Search for the cell housing the specified text and yield its [X, Y] center coordinate. 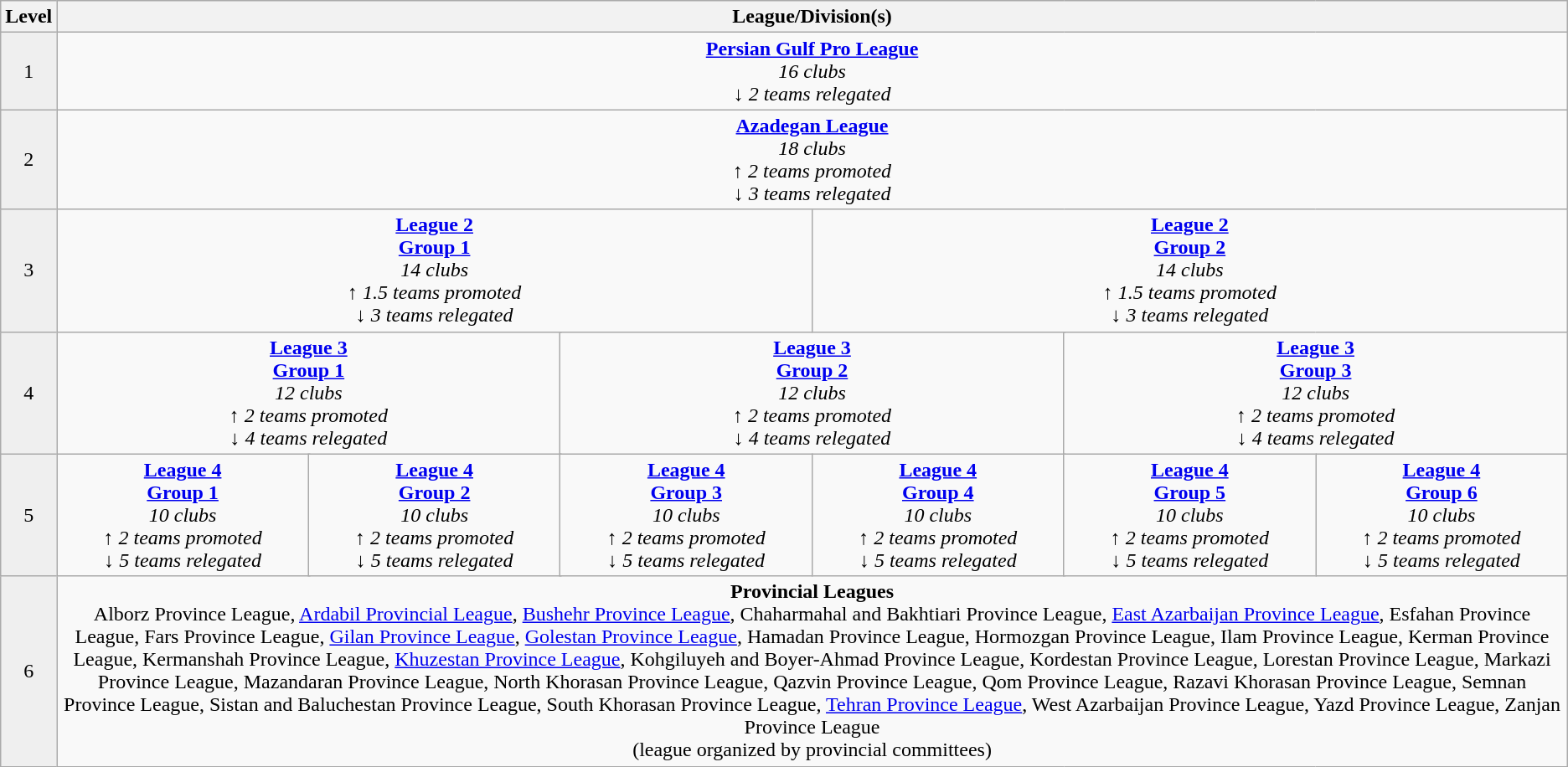
4 [28, 393]
League 4Group 410 clubs↑ 2 teams promoted↓ 5 teams relegated [938, 515]
League 3Group 112 clubs↑ 2 teams promoted↓ 4 teams relegated [308, 393]
Level [28, 17]
5 [28, 515]
League 4Group 210 clubs↑ 2 teams promoted↓ 5 teams relegated [434, 515]
Azadegan League18 clubs↑ 2 teams promoted↓ 3 teams relegated [812, 159]
2 [28, 159]
League 3Group 212 clubs↑ 2 teams promoted↓ 4 teams relegated [812, 393]
League/Division(s) [812, 17]
1 [28, 71]
League 2Group 214 clubs↑ 1.5 teams promoted↓ 3 teams relegated [1189, 270]
League 4Group 310 clubs↑ 2 teams promoted↓ 5 teams relegated [687, 515]
6 [28, 672]
3 [28, 270]
League 2Group 114 clubs↑ 1.5 teams promoted↓ 3 teams relegated [435, 270]
League 3Group 312 clubs↑ 2 teams promoted↓ 4 teams relegated [1315, 393]
Persian Gulf Pro League16 clubs↓ 2 teams relegated [812, 71]
League 4Group 110 clubs↑ 2 teams promoted↓ 5 teams relegated [183, 515]
League 4Group 510 clubs↑ 2 teams promoted↓ 5 teams relegated [1189, 515]
League 4Group 610 clubs↑ 2 teams promoted↓ 5 teams relegated [1442, 515]
